Provide the (X, Y) coordinate of the cell's center where the given text is located.  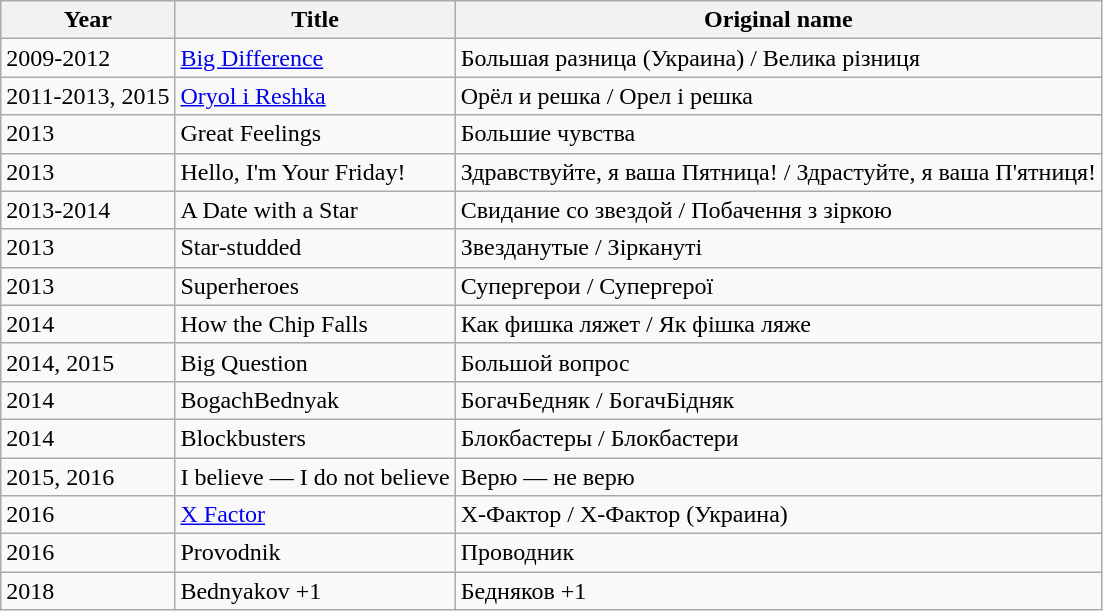
Звезданутые / Зіркануті (778, 248)
Как фишка ляжет / Як фішка ляже (778, 324)
Орёл и решка / Орел і решка (778, 96)
Big Question (315, 362)
Блокбастеры / Блокбастери (778, 438)
Супергерои / Супергерої (778, 286)
2011-2013, 2015 (88, 96)
Title (315, 20)
Bednyakov +1 (315, 591)
2015, 2016 (88, 477)
БогачБедняк / БогачБідняк (778, 400)
Provodnik (315, 553)
Большой вопрос (778, 362)
Большие чувства (778, 134)
2013-2014 (88, 210)
Проводник (778, 553)
Year (88, 20)
Hello, I'm Your Friday! (315, 172)
Superheroes (315, 286)
Great Feelings (315, 134)
Верю — не верю (778, 477)
Blockbusters (315, 438)
Original name (778, 20)
2018 (88, 591)
Бедняков +1 (778, 591)
How the Chip Falls (315, 324)
I believe — I do not believe (315, 477)
Здравствуйте, я ваша Пятница! / Здрастуйте, я ваша П'ятниця! (778, 172)
X-Фактор / X-Фактор (Украина) (778, 515)
2009-2012 (88, 58)
X Factor (315, 515)
Star-studded (315, 248)
Большая разница (Украина) / Велика різниця (778, 58)
BogachBednyak (315, 400)
A Date with a Star (315, 210)
2014, 2015 (88, 362)
Big Difference (315, 58)
Oryol i Reshka (315, 96)
Свидание со звездой / Побачення з зіркою (778, 210)
